Provide the [x, y] coordinate of the cell's center where the given text is located.  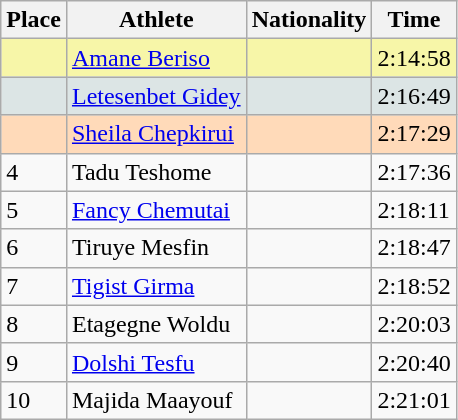
Tadu Teshome [156, 172]
2:18:11 [414, 210]
Etagegne Woldu [156, 324]
Time [414, 20]
7 [34, 286]
Place [34, 20]
Tiruye Mesfin [156, 248]
Amane Beriso [156, 58]
2:20:03 [414, 324]
10 [34, 400]
2:21:01 [414, 400]
Sheila Chepkirui [156, 134]
2:14:58 [414, 58]
8 [34, 324]
2:17:29 [414, 134]
5 [34, 210]
2:17:36 [414, 172]
Tigist Girma [156, 286]
Dolshi Tesfu [156, 362]
Fancy Chemutai [156, 210]
Letesenbet Gidey [156, 96]
Majida Maayouf [156, 400]
Nationality [309, 20]
6 [34, 248]
2:16:49 [414, 96]
Athlete [156, 20]
4 [34, 172]
2:18:47 [414, 248]
2:18:52 [414, 286]
9 [34, 362]
2:20:40 [414, 362]
